Detect which cell encompasses the target text, then output its (X, Y) center coordinate. 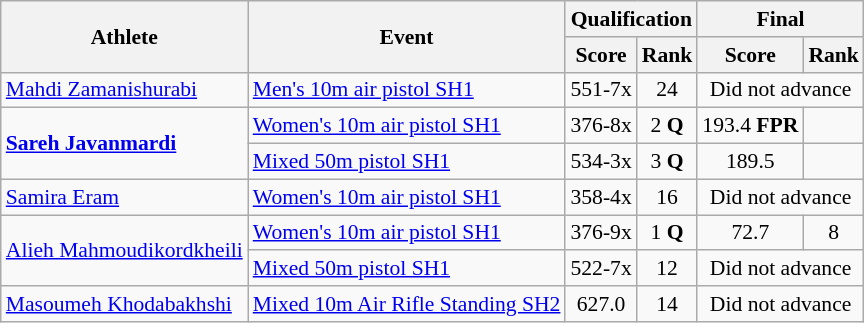
Event (407, 36)
16 (668, 197)
193.4 FPR (750, 126)
Masoumeh Khodabakhshi (124, 304)
12 (668, 269)
Mixed 10m Air Rifle Standing SH2 (407, 304)
24 (668, 90)
Mahdi Zamanishurabi (124, 90)
72.7 (750, 233)
Athlete (124, 36)
2 Q (668, 126)
551-7x (600, 90)
Sareh Javanmardi (124, 144)
534-3x (600, 162)
Final (780, 19)
14 (668, 304)
522-7x (600, 269)
1 Q (668, 233)
358-4x (600, 197)
Men's 10m air pistol SH1 (407, 90)
8 (834, 233)
Qualification (631, 19)
Samira Eram (124, 197)
189.5 (750, 162)
3 Q (668, 162)
Alieh Mahmoudikordkheili (124, 250)
376-9x (600, 233)
627.0 (600, 304)
376-8x (600, 126)
